Locate the cell with the specified text and output its [x, y] center coordinate. 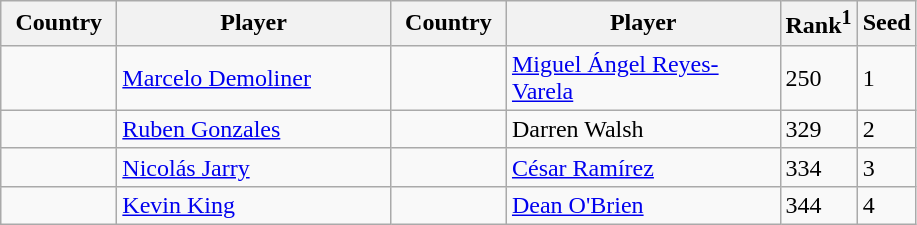
César Ramírez [643, 167]
4 [886, 205]
Seed [886, 24]
Darren Walsh [643, 129]
329 [818, 129]
Kevin King [254, 205]
Rank1 [818, 24]
Nicolás Jarry [254, 167]
250 [818, 78]
3 [886, 167]
334 [818, 167]
Marcelo Demoliner [254, 78]
Dean O'Brien [643, 205]
Miguel Ángel Reyes-Varela [643, 78]
Ruben Gonzales [254, 129]
2 [886, 129]
344 [818, 205]
1 [886, 78]
